Capture the cell that displays the provided text and extract its [x, y] central coordinate. 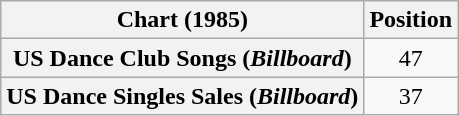
US Dance Club Songs (Billboard) [182, 58]
37 [411, 96]
Position [411, 20]
47 [411, 58]
Chart (1985) [182, 20]
US Dance Singles Sales (Billboard) [182, 96]
